Output the [X, Y] coordinate of the center of the cell containing the given text.  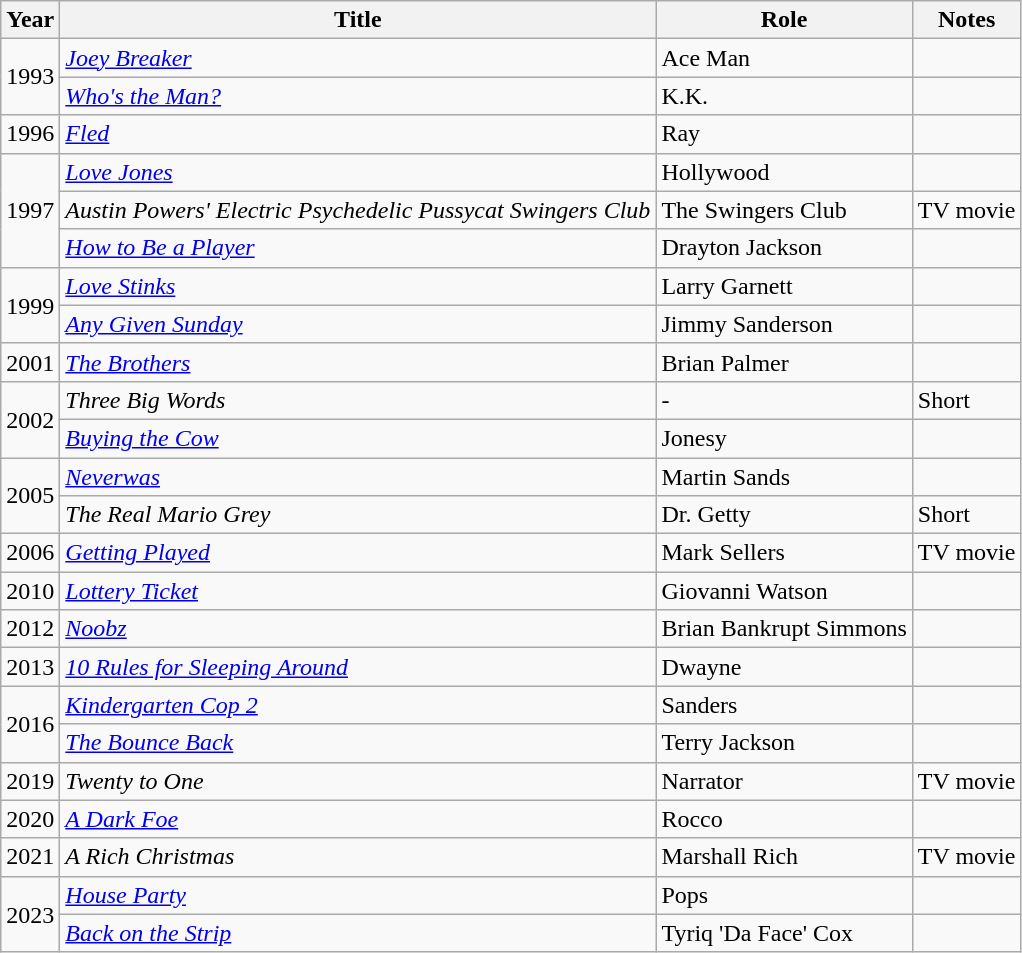
2013 [30, 667]
Sanders [784, 705]
K.K. [784, 96]
Giovanni Watson [784, 591]
Jonesy [784, 438]
Narrator [784, 781]
- [784, 400]
Any Given Sunday [358, 324]
Getting Played [358, 553]
Love Stinks [358, 286]
The Bounce Back [358, 743]
How to Be a Player [358, 248]
Hollywood [784, 172]
Ace Man [784, 58]
Drayton Jackson [784, 248]
2005 [30, 496]
Jimmy Sanderson [784, 324]
Lottery Ticket [358, 591]
Austin Powers' Electric Psychedelic Pussycat Swingers Club [358, 210]
Terry Jackson [784, 743]
A Dark Foe [358, 819]
2016 [30, 724]
2019 [30, 781]
Role [784, 20]
Tyriq 'Da Face' Cox [784, 933]
1999 [30, 305]
Noobz [358, 629]
1993 [30, 77]
2010 [30, 591]
The Swingers Club [784, 210]
Mark Sellers [784, 553]
2001 [30, 362]
Love Jones [358, 172]
Dwayne [784, 667]
2006 [30, 553]
Who's the Man? [358, 96]
Dr. Getty [784, 515]
10 Rules for Sleeping Around [358, 667]
2021 [30, 857]
Three Big Words [358, 400]
Neverwas [358, 477]
Buying the Cow [358, 438]
Fled [358, 134]
Martin Sands [784, 477]
1996 [30, 134]
Joey Breaker [358, 58]
Title [358, 20]
Kindergarten Cop 2 [358, 705]
2023 [30, 914]
The Brothers [358, 362]
2020 [30, 819]
The Real Mario Grey [358, 515]
Notes [966, 20]
Brian Palmer [784, 362]
House Party [358, 895]
Pops [784, 895]
Twenty to One [358, 781]
Back on the Strip [358, 933]
Brian Bankrupt Simmons [784, 629]
Marshall Rich [784, 857]
2002 [30, 419]
1997 [30, 210]
Year [30, 20]
2012 [30, 629]
Larry Garnett [784, 286]
Ray [784, 134]
Rocco [784, 819]
A Rich Christmas [358, 857]
